Return the [X, Y] coordinate for the center point of the cell that contains the specified text.  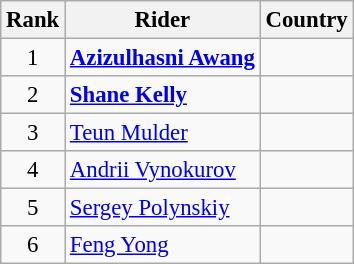
Rider [163, 20]
Andrii Vynokurov [163, 170]
5 [33, 208]
Teun Mulder [163, 133]
4 [33, 170]
2 [33, 95]
Feng Yong [163, 245]
1 [33, 58]
3 [33, 133]
Country [306, 20]
6 [33, 245]
Azizulhasni Awang [163, 58]
Sergey Polynskiy [163, 208]
Rank [33, 20]
Shane Kelly [163, 95]
